Find where the given text appears and provide that cell's center as [x, y] coordinate. 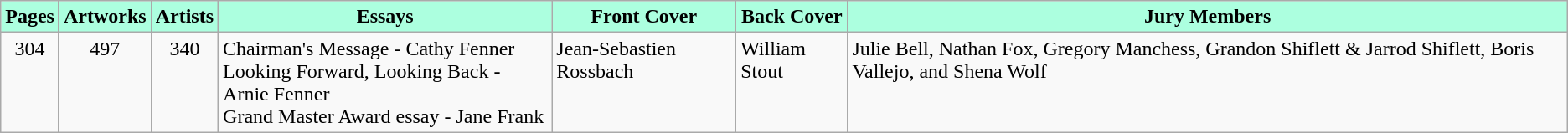
Artworks [105, 17]
Artists [184, 17]
Jean-Sebastien Rossbach [644, 82]
William Stout [792, 82]
Essays [385, 17]
Front Cover [644, 17]
Julie Bell, Nathan Fox, Gregory Manchess, Grandon Shiflett & Jarrod Shiflett, Boris Vallejo, and Shena Wolf [1208, 82]
Chairman's Message - Cathy FennerLooking Forward, Looking Back - Arnie FennerGrand Master Award essay - Jane Frank [385, 82]
304 [30, 82]
340 [184, 82]
Jury Members [1208, 17]
497 [105, 82]
Pages [30, 17]
Back Cover [792, 17]
